From the cell containing the given text, extract its center point as [x, y] coordinate. 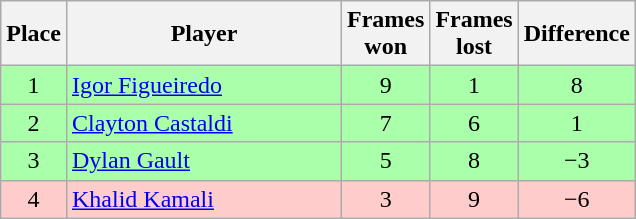
Player [204, 34]
5 [386, 161]
4 [34, 199]
Frames won [386, 34]
Clayton Castaldi [204, 123]
−6 [576, 199]
Dylan Gault [204, 161]
Difference [576, 34]
Khalid Kamali [204, 199]
2 [34, 123]
Place [34, 34]
6 [474, 123]
−3 [576, 161]
Frames lost [474, 34]
Igor Figueiredo [204, 85]
7 [386, 123]
